Provide the [X, Y] coordinate of the cell's center where the given text is located.  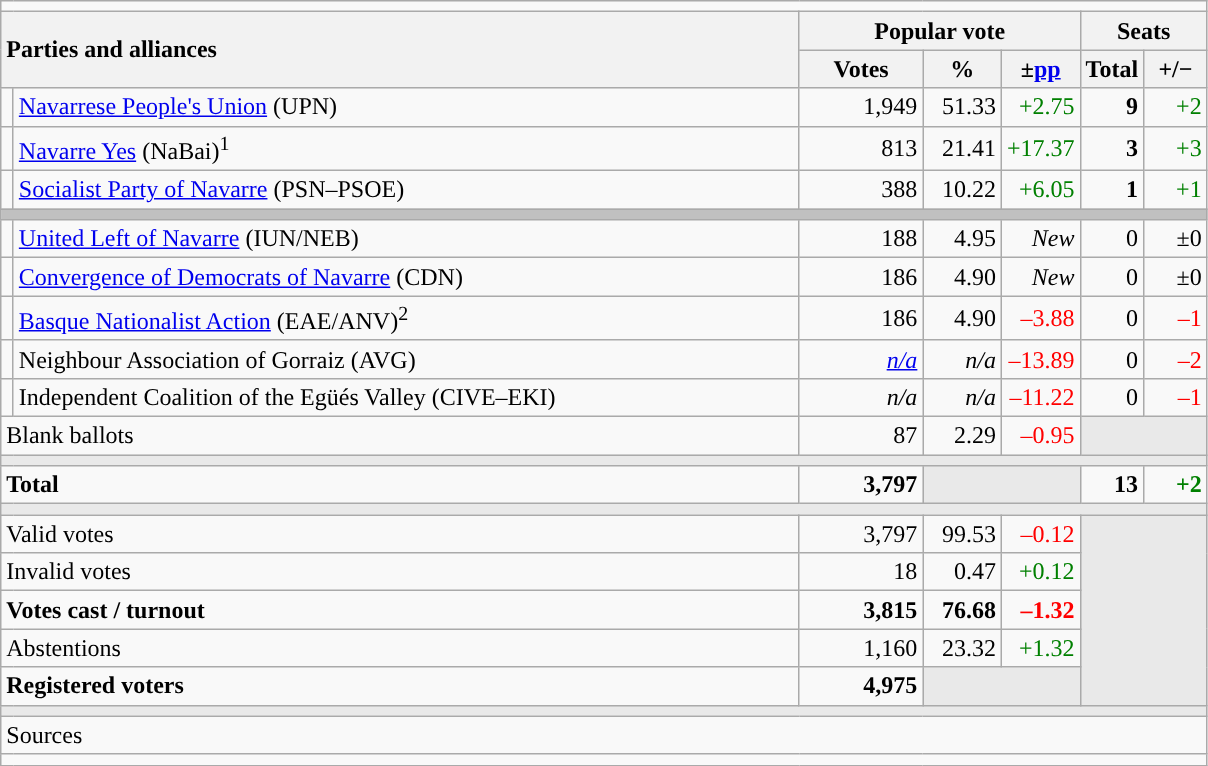
388 [861, 190]
9 [1112, 107]
87 [861, 435]
Seats [1144, 31]
–2 [1176, 359]
United Left of Navarre (IUN/NEB) [406, 239]
99.53 [962, 534]
Neighbour Association of Gorraiz (AVG) [406, 359]
4.95 [962, 239]
±pp [1040, 69]
4,975 [861, 686]
+1 [1176, 190]
Votes cast / turnout [400, 610]
+17.37 [1040, 148]
–13.89 [1040, 359]
Popular vote [940, 31]
51.33 [962, 107]
+0.12 [1040, 572]
Blank ballots [400, 435]
Navarrese People's Union (UPN) [406, 107]
188 [861, 239]
–1.32 [1040, 610]
Convergence of Democrats of Navarre (CDN) [406, 277]
+1.32 [1040, 648]
Independent Coalition of the Egüés Valley (CIVE–EKI) [406, 397]
Parties and alliances [400, 50]
–3.88 [1040, 318]
10.22 [962, 190]
Registered voters [400, 686]
1,949 [861, 107]
Basque Nationalist Action (EAE/ANV)2 [406, 318]
Socialist Party of Navarre (PSN–PSOE) [406, 190]
+2.75 [1040, 107]
Valid votes [400, 534]
–0.12 [1040, 534]
Navarre Yes (NaBai)1 [406, 148]
Votes [861, 69]
0.47 [962, 572]
13 [1112, 485]
% [962, 69]
Sources [604, 735]
76.68 [962, 610]
+3 [1176, 148]
+6.05 [1040, 190]
+/− [1176, 69]
1,160 [861, 648]
2.29 [962, 435]
–11.22 [1040, 397]
813 [861, 148]
21.41 [962, 148]
–0.95 [1040, 435]
1 [1112, 190]
Invalid votes [400, 572]
Abstentions [400, 648]
3,815 [861, 610]
3 [1112, 148]
23.32 [962, 648]
18 [861, 572]
